Capture the cell that displays the provided text and extract its (X, Y) central coordinate. 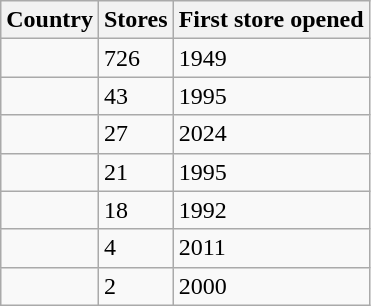
2011 (271, 248)
2024 (271, 134)
1992 (271, 210)
Stores (136, 20)
18 (136, 210)
Country (50, 20)
43 (136, 96)
1949 (271, 58)
27 (136, 134)
2 (136, 286)
4 (136, 248)
First store opened (271, 20)
726 (136, 58)
21 (136, 172)
2000 (271, 286)
